From the cell containing the given text, extract its center point as [x, y] coordinate. 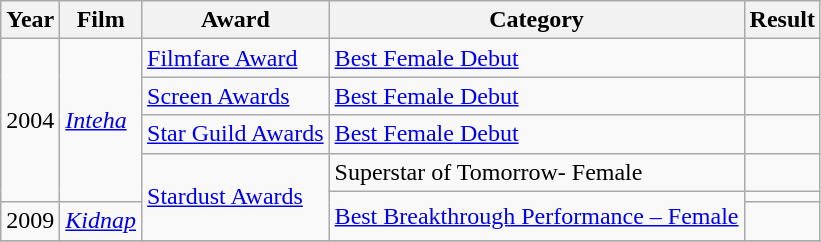
Film [101, 20]
Best Breakthrough Performance – Female [536, 216]
2004 [30, 120]
Result [782, 20]
Award [236, 20]
Superstar of Tomorrow- Female [536, 172]
Star Guild Awards [236, 134]
Screen Awards [236, 96]
2009 [30, 221]
Inteha [101, 120]
Stardust Awards [236, 196]
Category [536, 20]
Filmfare Award [236, 58]
Year [30, 20]
Kidnap [101, 221]
